Return (X, Y) of the center of cell containing provided text 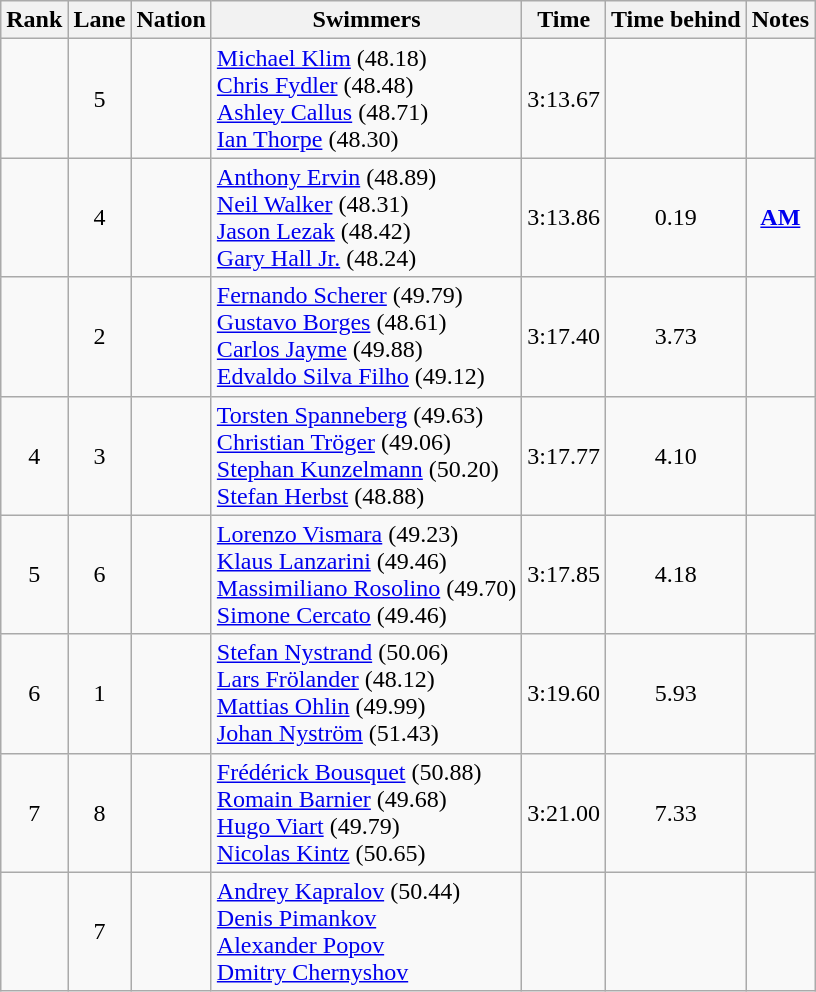
Time (564, 20)
Fernando Scherer (49.79)Gustavo Borges (48.61)Carlos Jayme (49.88)Edvaldo Silva Filho (49.12) (366, 336)
1 (100, 694)
AM (780, 218)
3:21.00 (564, 812)
Anthony Ervin (48.89) Neil Walker (48.31)Jason Lezak (48.42)Gary Hall Jr. (48.24) (366, 218)
Notes (780, 20)
Torsten Spanneberg (49.63)Christian Tröger (49.06)Stephan Kunzelmann (50.20)Stefan Herbst (48.88) (366, 456)
4.18 (676, 574)
Lane (100, 20)
0.19 (676, 218)
Swimmers (366, 20)
2 (100, 336)
3:13.86 (564, 218)
3:17.40 (564, 336)
Stefan Nystrand (50.06)Lars Frölander (48.12)Mattias Ohlin (49.99)Johan Nyström (51.43) (366, 694)
Frédérick Bousquet (50.88)Romain Barnier (49.68)Hugo Viart (49.79)Nicolas Kintz (50.65) (366, 812)
Time behind (676, 20)
4.10 (676, 456)
3.73 (676, 336)
Rank (34, 20)
3:17.77 (564, 456)
Lorenzo Vismara (49.23)Klaus Lanzarini (49.46)Massimiliano Rosolino (49.70)Simone Cercato (49.46) (366, 574)
7.33 (676, 812)
3:19.60 (564, 694)
Andrey Kapralov (50.44)Denis PimankovAlexander PopovDmitry Chernyshov (366, 932)
8 (100, 812)
3:17.85 (564, 574)
5.93 (676, 694)
3 (100, 456)
3:13.67 (564, 98)
Nation (171, 20)
Michael Klim (48.18) Chris Fydler (48.48)Ashley Callus (48.71)Ian Thorpe (48.30) (366, 98)
